Scan for the cell matching the given text and deliver its [x, y] coordinate at center. 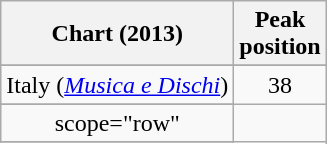
Chart (2013) [118, 34]
Italy (Musica e Dischi) [118, 85]
Peakposition [280, 34]
scope="row" [118, 123]
38 [280, 85]
